Capture the cell that displays the provided text and extract its [X, Y] central coordinate. 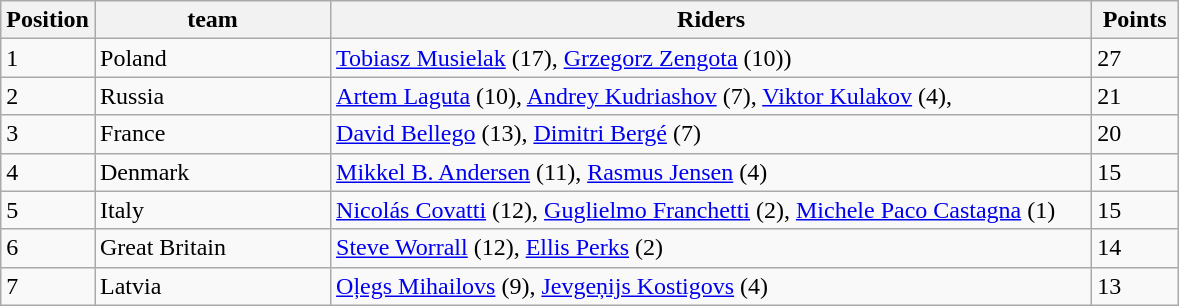
20 [1135, 134]
Artem Laguta (10), Andrey Kudriashov (7), Viktor Kulakov (4), [712, 96]
21 [1135, 96]
2 [48, 96]
Oļegs Mihailovs (9), Jevgeņijs Kostigovs (4) [712, 286]
Poland [212, 58]
France [212, 134]
Denmark [212, 172]
Riders [712, 20]
4 [48, 172]
Points [1135, 20]
13 [1135, 286]
1 [48, 58]
6 [48, 248]
Italy [212, 210]
Latvia [212, 286]
Position [48, 20]
Russia [212, 96]
Great Britain [212, 248]
7 [48, 286]
5 [48, 210]
David Bellego (13), Dimitri Bergé (7) [712, 134]
Nicolás Covatti (12), Guglielmo Franchetti (2), Michele Paco Castagna (1) [712, 210]
Steve Worrall (12), Ellis Perks (2) [712, 248]
team [212, 20]
14 [1135, 248]
Tobiasz Musielak (17), Grzegorz Zengota (10)) [712, 58]
Mikkel B. Andersen (11), Rasmus Jensen (4) [712, 172]
27 [1135, 58]
3 [48, 134]
